Provide the [x, y] coordinate of the cell's center where the given text is located.  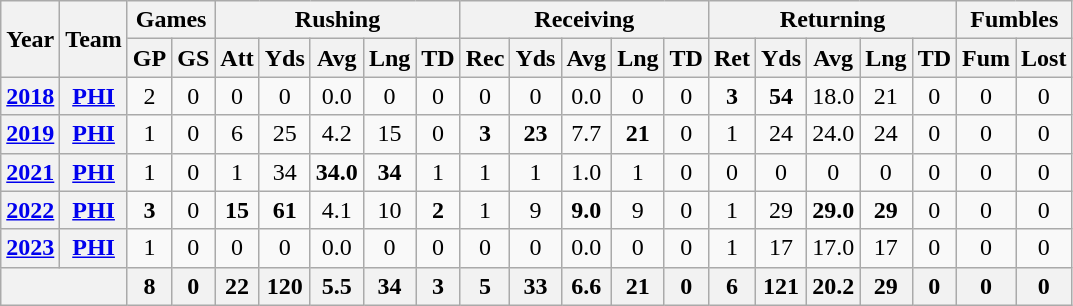
Year [30, 39]
Rec [485, 58]
2022 [30, 210]
9.0 [586, 210]
24.0 [834, 134]
61 [284, 210]
2023 [30, 248]
29.0 [834, 210]
Rushing [338, 20]
10 [389, 210]
23 [536, 134]
2019 [30, 134]
Receiving [584, 20]
8 [149, 286]
5.5 [336, 286]
17.0 [834, 248]
4.2 [336, 134]
33 [536, 286]
5 [485, 286]
120 [284, 286]
121 [782, 286]
Team [94, 39]
Fum [986, 58]
2018 [30, 96]
Returning [832, 20]
25 [284, 134]
Ret [732, 58]
Fumbles [1014, 20]
4.1 [336, 210]
22 [237, 286]
Games [170, 20]
Lost [1044, 58]
6.6 [586, 286]
18.0 [834, 96]
1.0 [586, 172]
Att [237, 58]
7.7 [586, 134]
GS [194, 58]
GP [149, 58]
20.2 [834, 286]
34.0 [336, 172]
2021 [30, 172]
54 [782, 96]
